Capture the cell that displays the provided text and extract its [x, y] central coordinate. 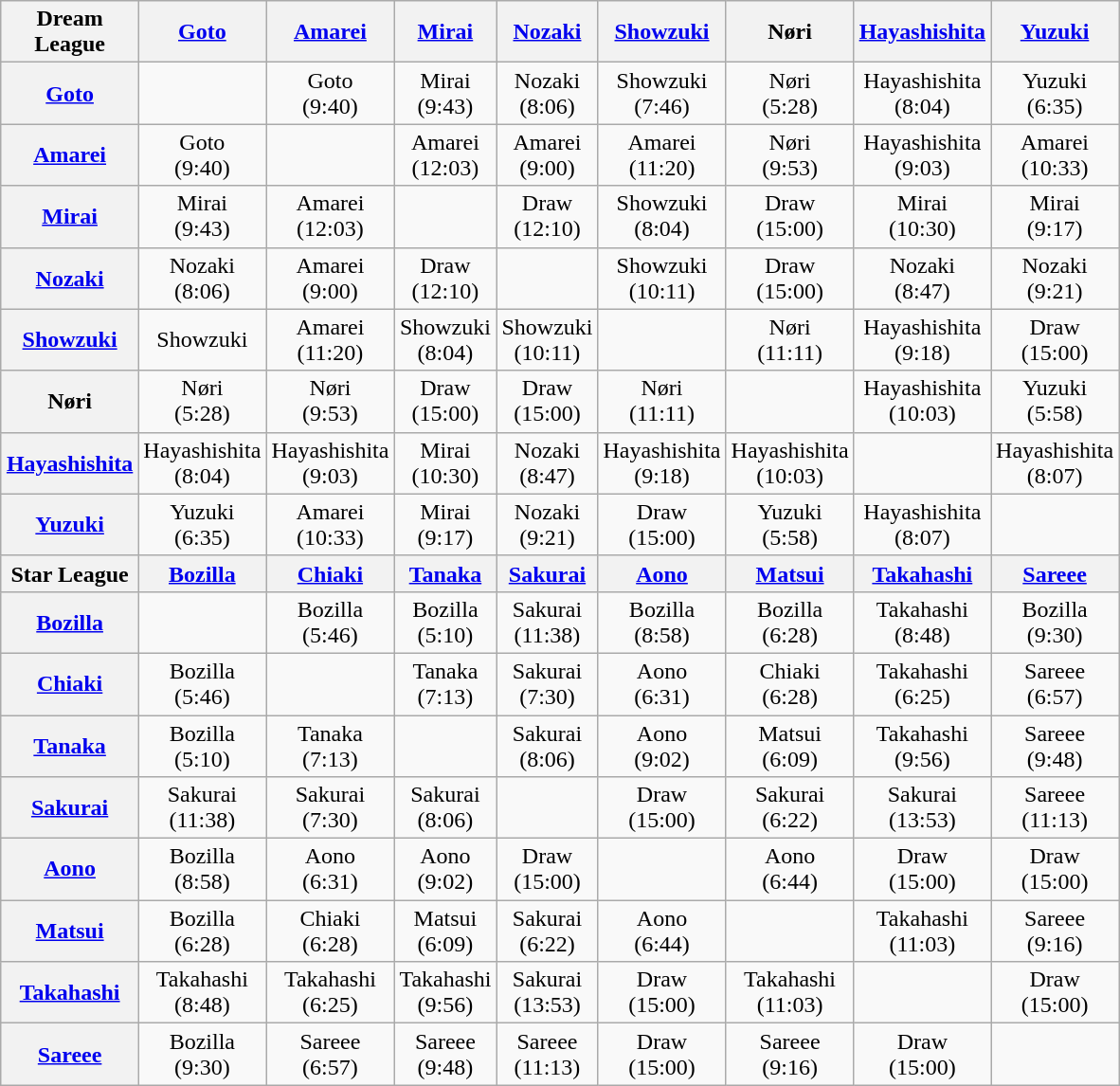
Showzuki(7:46) [661, 93]
Dream League [69, 32]
Star League [69, 573]
